Capture the cell that displays the provided text and extract its (X, Y) central coordinate. 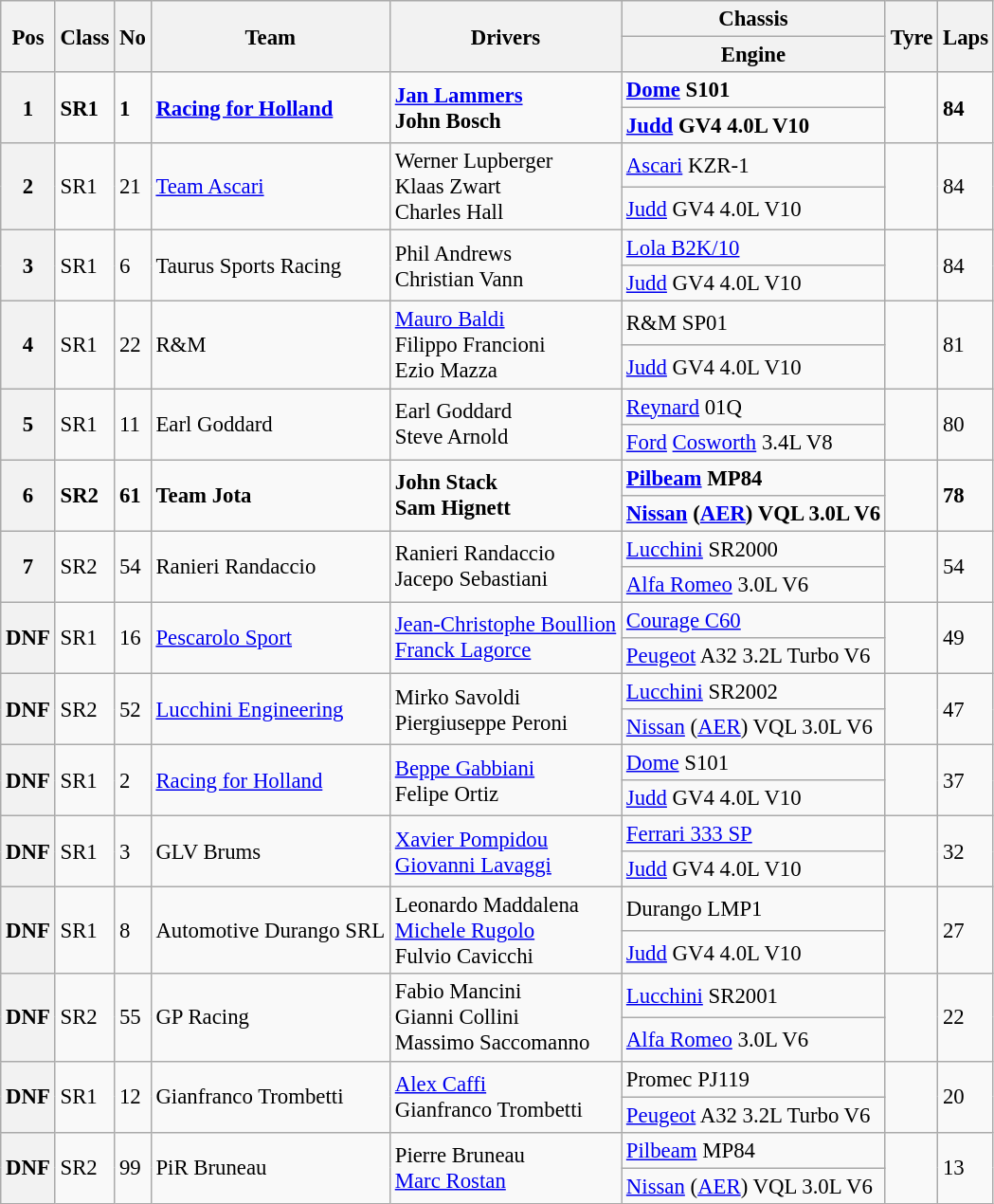
Tyre (912, 36)
Team (270, 36)
Team Jota (270, 495)
Werner Lupberger Klaas Zwart Charles Hall (505, 187)
Pos (28, 36)
John Stack Sam Hignett (505, 495)
Reynard 01Q (754, 407)
R&M SP01 (754, 323)
78 (967, 495)
12 (133, 1096)
32 (967, 851)
GLV Brums (270, 851)
81 (967, 345)
Ascari KZR-1 (754, 165)
80 (967, 425)
Lucchini SR2001 (754, 996)
5 (28, 425)
Automotive Durango SRL (270, 931)
Engine (754, 55)
Jan Lammers John Bosch (505, 108)
20 (967, 1096)
Ferrari 333 SP (754, 834)
Promec PJ119 (754, 1079)
Jean-Christophe Boullion Franck Lagorce (505, 637)
55 (133, 1018)
4 (28, 345)
R&M (270, 345)
Taurus Sports Racing (270, 265)
Earl Goddard (270, 425)
8 (133, 931)
Ranieri Randaccio (270, 567)
Gianfranco Trombetti (270, 1096)
Mauro Baldi Filippo Francioni Ezio Mazza (505, 345)
52 (133, 709)
Phil Andrews Christian Vann (505, 265)
Lola B2K/10 (754, 248)
21 (133, 187)
Beppe Gabbiani Felipe Ortiz (505, 781)
99 (133, 1168)
GP Racing (270, 1018)
61 (133, 495)
Earl Goddard Steve Arnold (505, 425)
PiR Bruneau (270, 1168)
No (133, 36)
47 (967, 709)
Leonardo Maddalena Michele Rugolo Fulvio Cavicchi (505, 931)
11 (133, 425)
27 (967, 931)
Drivers (505, 36)
Pescarolo Sport (270, 637)
7 (28, 567)
Alex Caffi Gianfranco Trombetti (505, 1096)
Lucchini SR2002 (754, 691)
Fabio Mancini Gianni Collini Massimo Saccomanno (505, 1018)
37 (967, 781)
Laps (967, 36)
Team Ascari (270, 187)
Courage C60 (754, 620)
Xavier Pompidou Giovanni Lavaggi (505, 851)
Ford Cosworth 3.4L V8 (754, 442)
49 (967, 637)
13 (967, 1168)
Durango LMP1 (754, 909)
16 (133, 637)
Chassis (754, 19)
Class (85, 36)
Pierre Bruneau Marc Rostan (505, 1168)
Mirko Savoldi Piergiuseppe Peroni (505, 709)
Ranieri Randaccio Jacepo Sebastiani (505, 567)
Lucchini Engineering (270, 709)
Lucchini SR2000 (754, 549)
